Identify which cell holds the provided text, then report its (x, y) central coordinate. 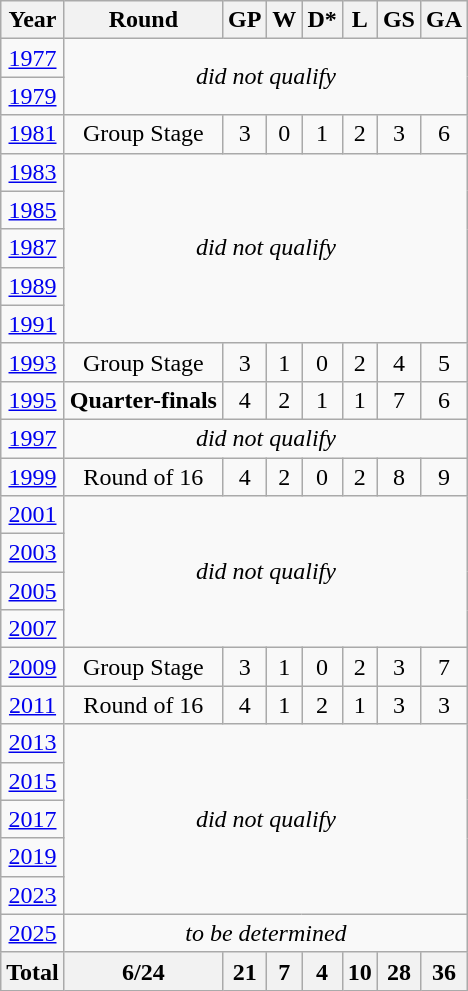
2013 (33, 743)
28 (398, 971)
8 (398, 477)
Round (143, 20)
6/24 (143, 971)
1989 (33, 286)
Quarter-finals (143, 400)
1983 (33, 172)
1997 (33, 438)
9 (444, 477)
GA (444, 20)
1993 (33, 362)
1987 (33, 248)
2017 (33, 819)
1999 (33, 477)
2005 (33, 591)
1977 (33, 58)
2009 (33, 667)
5 (444, 362)
1985 (33, 210)
1981 (33, 134)
W (284, 20)
Year (33, 20)
L (360, 20)
2001 (33, 515)
10 (360, 971)
2023 (33, 895)
to be determined (266, 933)
Total (33, 971)
2007 (33, 629)
1991 (33, 324)
2019 (33, 857)
2025 (33, 933)
2015 (33, 781)
GP (244, 20)
2011 (33, 705)
1995 (33, 400)
2003 (33, 553)
D* (322, 20)
GS (398, 20)
1979 (33, 96)
21 (244, 971)
36 (444, 971)
